Scan for the cell matching the given text and deliver its [X, Y] coordinate at center. 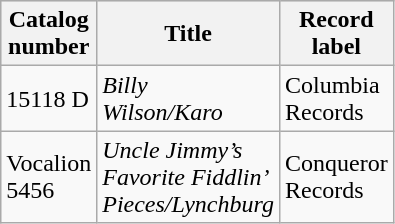
Billy Wilson/Karo [188, 98]
15118 D [49, 98]
Record label [336, 34]
Vocalion 5456 [49, 177]
Conqueror Records [336, 177]
Uncle Jimmy’s Favorite Fiddlin’ Pieces/Lynchburg [188, 177]
Title [188, 34]
Columbia Records [336, 98]
Catalog number [49, 34]
